Output the [X, Y] coordinate of the center of the cell containing the given text.  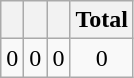
Total [102, 20]
